Search for the cell housing the specified text and yield its [X, Y] center coordinate. 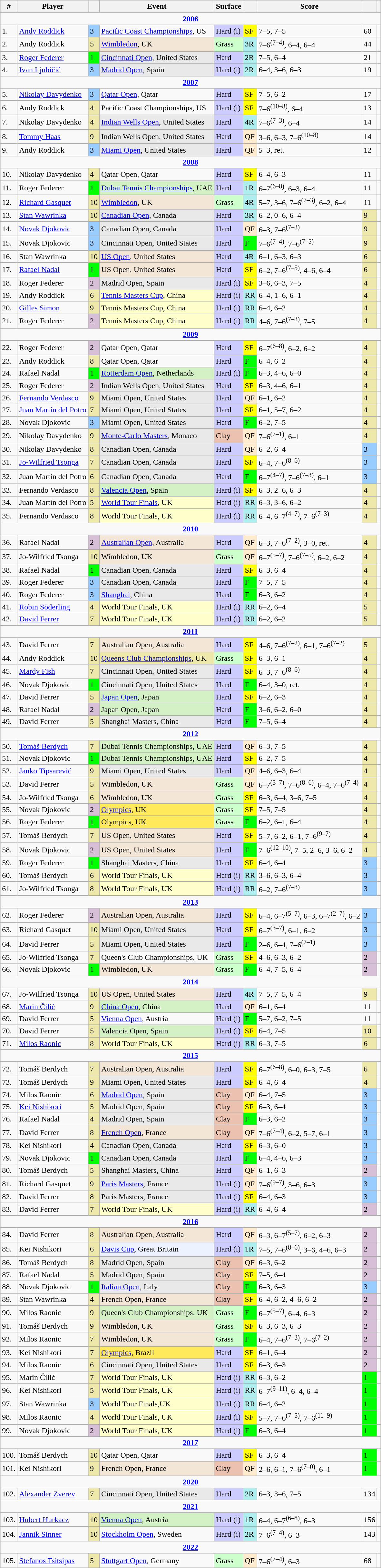
33. [9, 490]
6–4, 1–6, 6–1 [309, 296]
97. [9, 1404]
Gilles Simon [53, 308]
102. [9, 1494]
Event [157, 6]
Rotterdam Open, Netherlands [157, 373]
6–7(4–7), 7–6(7–3), 6–1 [309, 477]
73. [9, 1082]
10. [9, 175]
72. [9, 1069]
9. [9, 150]
25. [9, 386]
4–6, 7–6(7–2), 6–1, 7–6(7–2) [309, 645]
6–4, 4–6, 6–3 [309, 1158]
6–2, 0–6, 6–4 [309, 216]
Janko Tipsarević [53, 771]
30. [9, 449]
6–1, 6–3, 6–3 [309, 256]
70. [9, 1031]
6–7(5–7), 7–6(8–6), 6–4, 7–6(7–4) [309, 784]
4. [9, 70]
85. [9, 1249]
22. [9, 348]
Queens Club Championships, UK [157, 658]
29. [9, 436]
77. [9, 1132]
14. [9, 229]
7–5, 7–6(8–6), 3–6, 4–6, 6–3 [309, 1249]
4–6, 6–3, 6–4 [309, 771]
143 [369, 1534]
3–6, 6–2, 6–0 [309, 709]
6–2, 6–2 [309, 619]
48. [9, 709]
5. [9, 95]
79. [9, 1158]
Hubert Hurkacz [53, 1520]
20. [9, 308]
88. [9, 1287]
87. [9, 1275]
86. [9, 1262]
89. [9, 1299]
6–1, 6–3 [309, 1170]
5–7, 6–2, 7–5 [309, 1019]
65. [9, 957]
45. [9, 672]
5–7, 6–2, 6–1, 7–6(9–7) [309, 836]
13 [369, 108]
3–6, 6–3, 7–5 [309, 283]
4–6, 6–3, 6–2 [309, 957]
2022 [190, 1547]
82. [9, 1197]
Olympics, Brazil [157, 1352]
2012 [190, 734]
6–1, 6–2 [309, 398]
2–6, 6–4, 7–6(7–1) [309, 944]
3–6, 6–3, 7–6(10–8) [309, 137]
76. [9, 1119]
6–2, 7–6(7–5), 4–6, 6–4 [309, 270]
40. [9, 595]
Ivan Ljubičić [53, 70]
80. [9, 1170]
5–7, 7–6(7–5), 7–6(11–9) [309, 1417]
6–3, 7–6(7–3) [309, 229]
31. [9, 463]
93. [9, 1352]
63. [9, 930]
44. [9, 658]
6–3, 4–6, 6–1 [309, 386]
36. [9, 543]
6–7(5–7), 7–6(7–5), 6–2, 6–2 [309, 557]
6–4, 7–6(7–3), 7–6(7–2) [309, 1340]
21. [9, 321]
2015 [190, 1056]
12. [9, 202]
60 [369, 31]
Alexander Zverev [53, 1494]
71. [9, 1043]
Stefanos Tsitsipas [53, 1561]
6–3, 6–1 [309, 658]
6–3, 6–3, 6–3 [309, 1326]
2006 [190, 19]
2. [9, 45]
6–4, 3–6, 6–3 [309, 70]
6–3, 2–6, 6–3 [309, 490]
2016 [190, 1221]
105. [9, 1561]
Shanghai, China [157, 595]
68. [9, 1006]
44 [369, 45]
6–4, 7–6(8–6) [309, 463]
2–6, 6–1, 7–6(7–0), 6–1 [309, 1469]
47. [9, 697]
2013 [190, 902]
6. [9, 108]
17 [369, 95]
7–6(10–8), 6–4 [309, 108]
39. [9, 582]
6–3, 6–4, 3–6, 7–5 [309, 797]
6–3, 6–0 [309, 1146]
78. [9, 1146]
2010 [190, 529]
6–3, 7–6(7–2), 3–0, ret. [309, 543]
7–5, 6–2 [309, 95]
2017 [190, 1443]
59. [9, 863]
26. [9, 398]
42. [9, 619]
7–6(9–7), 3–6, 6–3 [309, 1183]
6–3, 7–6(8–6) [309, 672]
55. [9, 809]
6–7(6–8), 6–0, 6–3, 7–5 [309, 1069]
6–3, 4–6, 6–0 [309, 373]
43. [9, 645]
2011 [190, 631]
98. [9, 1417]
7–6(7–1), 6–1 [309, 436]
28. [9, 422]
6–4, 7–5, 6–4 [309, 970]
Score [309, 6]
6–7(5–7), 6–4, 6–3 [309, 1312]
China Open, China [157, 1006]
101. [9, 1469]
7–6(7–4), 7–6(7–5) [309, 243]
38. [9, 570]
Jannik Sinner [53, 1534]
50. [9, 746]
11. [9, 188]
68 [369, 1561]
2021 [190, 1506]
6–7(6–8), 6–3, 6–4 [309, 188]
8. [9, 137]
54. [9, 797]
18. [9, 283]
53. [9, 784]
84. [9, 1235]
7–6(7–4), 6–4, 6–4 [309, 45]
Robin Söderling [53, 607]
32. [9, 477]
90. [9, 1312]
4–6, 7–6(7–3), 7–5 [309, 321]
World Tour Finals,UK [157, 1404]
46. [9, 685]
6–4, 6–7(4–7), 7–6(7–3) [309, 516]
66. [9, 970]
Player [53, 6]
58. [9, 850]
56. [9, 822]
15. [9, 243]
6–2, 6–1, 6–4 [309, 822]
2014 [190, 982]
27. [9, 410]
2020 [190, 1482]
64. [9, 944]
7. [9, 122]
49. [9, 722]
6–1, 5–7, 6–2 [309, 410]
Mardy Fish [53, 672]
99. [9, 1431]
19. [9, 296]
Tommy Haas [53, 137]
60. [9, 875]
74. [9, 1094]
7–5, 7–5, 6–4 [309, 994]
96. [9, 1391]
17. [9, 270]
6–4, 6–7(6–8), 6–3 [309, 1520]
Stockholm Open, Sweden [157, 1534]
3. [9, 57]
104. [9, 1534]
6–4, 3–0, ret. [309, 685]
Monte-Carlo Masters, Monaco [157, 436]
2007 [190, 82]
81. [9, 1183]
1. [9, 31]
57. [9, 836]
100. [9, 1455]
6–2, 7–6(7–3) [309, 889]
13. [9, 216]
6–7(6–8), 6–2, 6–2 [309, 348]
103. [9, 1520]
5–7, 3–6, 7–6(7–3), 6–2, 6–4 [309, 202]
19 [369, 70]
6–4, 6–7(5–7), 6–3, 6–7(2–7), 6–2 [309, 915]
2008 [190, 162]
52. [9, 771]
6–2, 6–3 [309, 697]
6–4, 6–2, 4–6, 6–2 [309, 1299]
21 [369, 57]
69. [9, 1019]
6–3, 6–7(5–7), 6–2, 6–3 [309, 1235]
41. [9, 607]
Davis Cup, Great Britain [157, 1249]
Surface [229, 6]
23. [9, 361]
24. [9, 373]
37. [9, 557]
Italian Open, Italy [157, 1287]
6–7(9–11), 6–4, 6–4 [309, 1391]
134 [369, 1494]
# [9, 6]
34. [9, 502]
35. [9, 516]
6–7(3–7), 6–1, 6–2 [309, 930]
62. [9, 915]
91. [9, 1326]
6–3, 3–6, 7–5 [309, 1494]
94. [9, 1365]
7–6(7–4), 6–2, 5–7, 6–1 [309, 1132]
75. [9, 1107]
51. [9, 759]
67. [9, 994]
61. [9, 889]
16. [9, 256]
92. [9, 1340]
2009 [190, 334]
5–3, ret. [309, 150]
Stuttgart Open, Germany [157, 1561]
7–6(12–10), 7–5, 2–6, 3–6, 6–2 [309, 850]
3–6, 6–3, 6–4 [309, 875]
6–3, 3–6, 6–2 [309, 502]
95. [9, 1377]
83. [9, 1209]
156 [369, 1520]
7–6(7–3), 6–4 [309, 122]
12 [369, 150]
